Capture the cell that displays the provided text and extract its [X, Y] central coordinate. 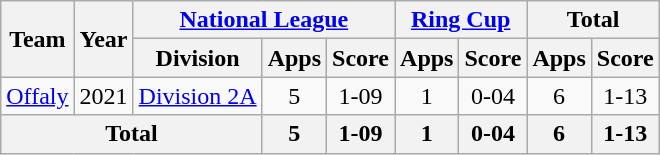
National League [264, 20]
Team [38, 39]
2021 [104, 96]
Offaly [38, 96]
Division 2A [198, 96]
Division [198, 58]
Ring Cup [461, 20]
Year [104, 39]
